From the cell containing the given text, extract its center point as (X, Y) coordinate. 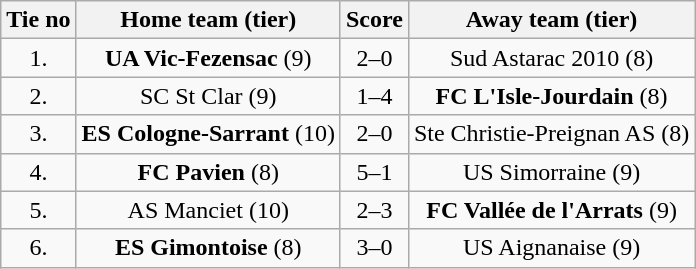
US Simorraine (9) (551, 172)
Sud Astarac 2010 (8) (551, 58)
UA Vic-Fezensac (9) (208, 58)
SC St Clar (9) (208, 96)
US Aignanaise (9) (551, 248)
5–1 (374, 172)
FC Vallée de l'Arrats (9) (551, 210)
Ste Christie-Preignan AS (8) (551, 134)
2. (38, 96)
1–4 (374, 96)
3–0 (374, 248)
2–3 (374, 210)
5. (38, 210)
Score (374, 20)
4. (38, 172)
FC L'Isle-Jourdain (8) (551, 96)
ES Cologne-Sarrant (10) (208, 134)
FC Pavien (8) (208, 172)
Tie no (38, 20)
ES Gimontoise (8) (208, 248)
Away team (tier) (551, 20)
AS Manciet (10) (208, 210)
1. (38, 58)
3. (38, 134)
Home team (tier) (208, 20)
6. (38, 248)
